Extract the [X, Y] coordinate from the center of the cell holding the provided text.  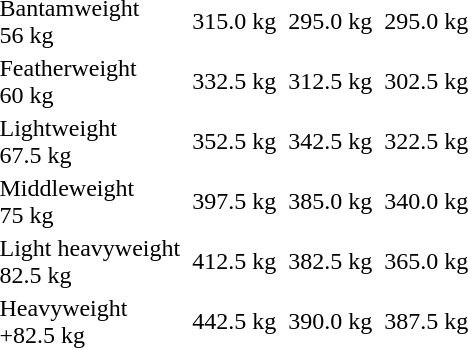
412.5 kg [234, 262]
332.5 kg [234, 82]
342.5 kg [330, 142]
385.0 kg [330, 202]
382.5 kg [330, 262]
397.5 kg [234, 202]
312.5 kg [330, 82]
352.5 kg [234, 142]
